Determine the (x, y) coordinate at the center of the cell enclosing the given text.  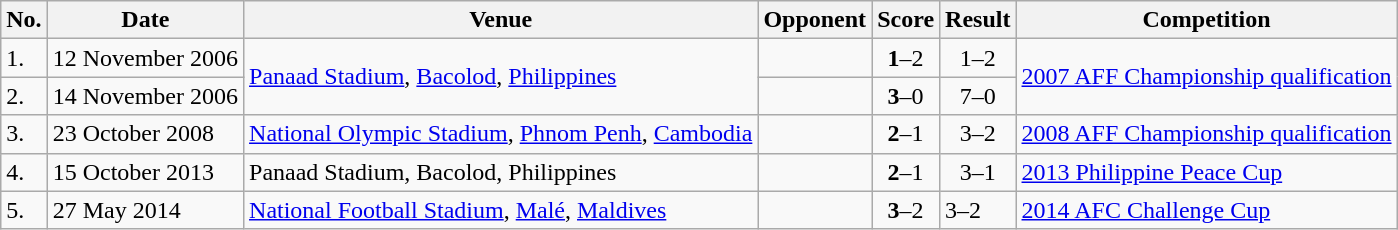
7–0 (978, 96)
3–1 (978, 172)
1. (24, 58)
2007 AFF Championship qualification (1206, 77)
15 October 2013 (145, 172)
2008 AFF Championship qualification (1206, 134)
2013 Philippine Peace Cup (1206, 172)
National Football Stadium, Malé, Maldives (501, 210)
27 May 2014 (145, 210)
14 November 2006 (145, 96)
Result (978, 20)
5. (24, 210)
23 October 2008 (145, 134)
No. (24, 20)
National Olympic Stadium, Phnom Penh, Cambodia (501, 134)
12 November 2006 (145, 58)
Competition (1206, 20)
2. (24, 96)
Score (906, 20)
Opponent (815, 20)
3. (24, 134)
4. (24, 172)
2014 AFC Challenge Cup (1206, 210)
3–0 (906, 96)
Venue (501, 20)
Date (145, 20)
